Find where the given text appears and provide that cell's center as [X, Y] coordinate. 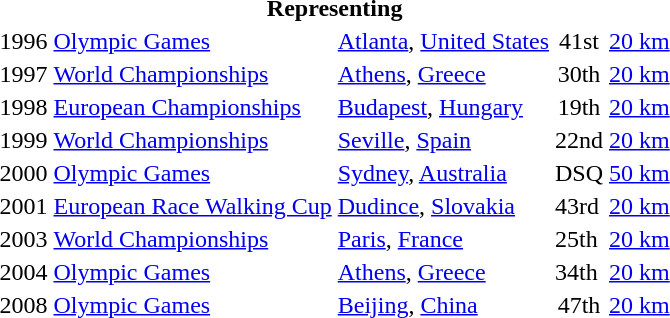
European Championships [192, 107]
41st [580, 41]
Seville, Spain [443, 140]
Budapest, Hungary [443, 107]
Atlanta, United States [443, 41]
Paris, France [443, 239]
19th [580, 107]
Dudince, Slovakia [443, 206]
European Race Walking Cup [192, 206]
30th [580, 74]
DSQ [580, 173]
43rd [580, 206]
22nd [580, 140]
34th [580, 272]
25th [580, 239]
Sydney, Australia [443, 173]
